Return the [x, y] coordinate for the center point of the cell that contains the specified text.  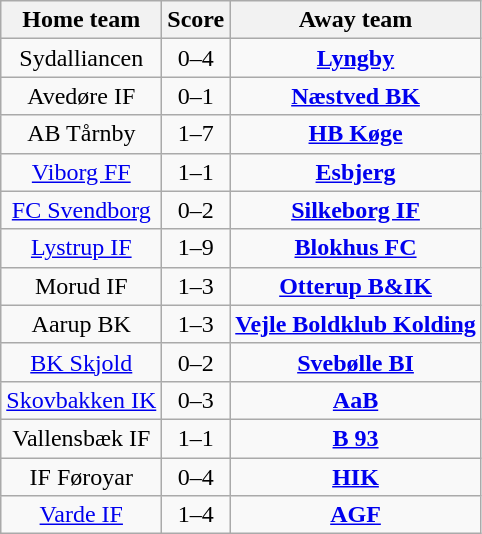
0–3 [196, 400]
Morud IF [82, 286]
AB Tårnby [82, 134]
Svebølle BI [356, 362]
Esbjerg [356, 172]
BK Skjold [82, 362]
Viborg FF [82, 172]
Lystrup IF [82, 248]
1–7 [196, 134]
IF Føroyar [82, 477]
Score [196, 20]
Varde IF [82, 515]
FC Svendborg [82, 210]
1–9 [196, 248]
B 93 [356, 438]
AaB [356, 400]
Avedøre IF [82, 96]
Næstved BK [356, 96]
Away team [356, 20]
Sydalliancen [82, 58]
Lyngby [356, 58]
Skovbakken IK [82, 400]
0–1 [196, 96]
Vejle Boldklub Kolding [356, 324]
Otterup B&IK [356, 286]
1–4 [196, 515]
Silkeborg IF [356, 210]
HIK [356, 477]
Home team [82, 20]
Blokhus FC [356, 248]
HB Køge [356, 134]
AGF [356, 515]
Aarup BK [82, 324]
Vallensbæk IF [82, 438]
